For the text-containing cell, return its midpoint in [x, y] coordinate format. 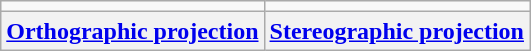
Orthographic projection [132, 31]
Stereographic projection [396, 31]
